Provide the (X, Y) coordinate of the cell's center where the given text is located.  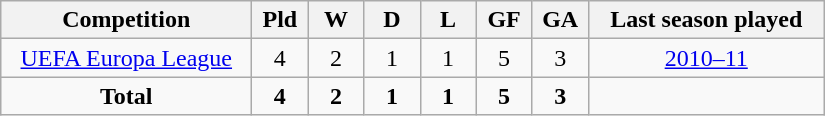
Competition (126, 20)
D (392, 20)
W (336, 20)
UEFA Europa League (126, 58)
GF (504, 20)
Total (126, 96)
GA (560, 20)
2010–11 (706, 58)
Pld (280, 20)
L (448, 20)
Last season played (706, 20)
